Pinpoint the cell where the given text exists, returning its (X, Y) midpoint coordinate. 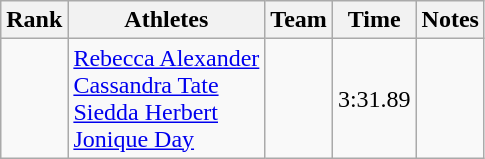
Rank (34, 20)
3:31.89 (374, 98)
Time (374, 20)
Athletes (166, 20)
Rebecca AlexanderCassandra TateSiedda HerbertJonique Day (166, 98)
Team (299, 20)
Notes (450, 20)
